From the cell containing the given text, extract its center point as (x, y) coordinate. 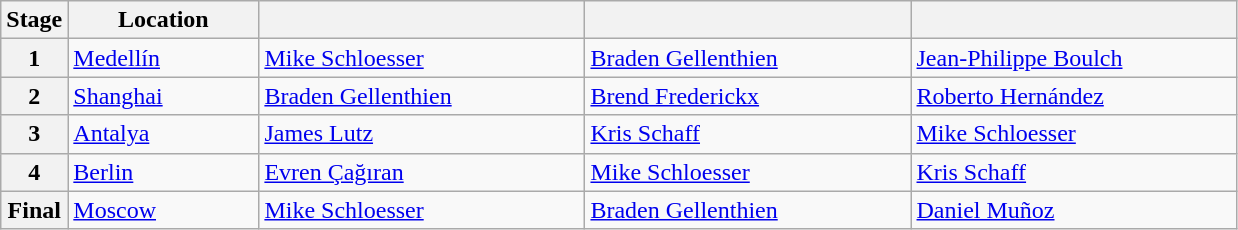
Evren Çağıran (422, 172)
4 (34, 172)
Stage (34, 20)
James Lutz (422, 134)
Location (164, 20)
Shanghai (164, 96)
3 (34, 134)
Roberto Hernández (1074, 96)
Daniel Muñoz (1074, 210)
Antalya (164, 134)
Medellín (164, 58)
Berlin (164, 172)
Brend Frederickx (748, 96)
Moscow (164, 210)
2 (34, 96)
Jean-Philippe Boulch (1074, 58)
1 (34, 58)
Final (34, 210)
